Determine the [X, Y] coordinate at the center of the cell enclosing the given text.  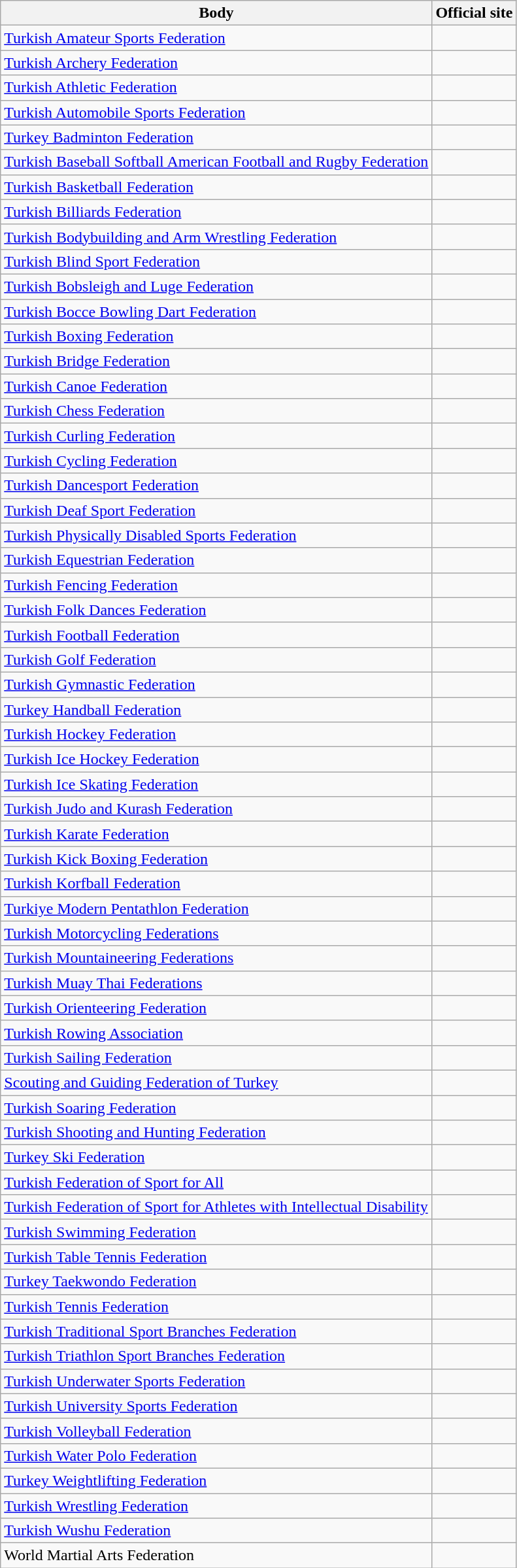
Turkish Table Tennis Federation [216, 1257]
Turkish Federation of Sport for All [216, 1182]
Turkish Folk Dances Federation [216, 610]
Turkish Judo and Kurash Federation [216, 809]
Turkish Basketball Federation [216, 187]
Turkish Bobsleigh and Luge Federation [216, 286]
Turkish Underwater Sports Federation [216, 1381]
Turkish Soaring Federation [216, 1108]
Turkish Chess Federation [216, 411]
Turkish Boxing Federation [216, 337]
Turkish Dancesport Federation [216, 486]
Turkish Bodybuilding and Arm Wrestling Federation [216, 237]
Turkey Badminton Federation [216, 137]
Turkish Wushu Federation [216, 1531]
Turkish Deaf Sport Federation [216, 510]
Turkish Tennis Federation [216, 1307]
Turkiye Modern Pentathlon Federation [216, 909]
Official site [475, 13]
Turkey Handball Federation [216, 709]
Scouting and Guiding Federation of Turkey [216, 1082]
Turkish Hockey Federation [216, 735]
Turkish Golf Federation [216, 659]
Turkish Football Federation [216, 635]
Turkish Sailing Federation [216, 1058]
Body [216, 13]
Turkish Rowing Association [216, 1033]
Turkey Taekwondo Federation [216, 1282]
Turkish Korfball Federation [216, 884]
Turkey Ski Federation [216, 1158]
Turkish Athletic Federation [216, 88]
Turkish Bocce Bowling Dart Federation [216, 312]
Turkish Equestrian Federation [216, 560]
Turkish Volleyball Federation [216, 1431]
Turkish Blind Sport Federation [216, 261]
Turkish Motorcycling Federations [216, 933]
Turkish Shooting and Hunting Federation [216, 1133]
Turkish Ice Skating Federation [216, 784]
Turkish Triathlon Sport Branches Federation [216, 1356]
World Martial Arts Federation [216, 1556]
Turkish Ice Hockey Federation [216, 759]
Turkish Mountaineering Federations [216, 958]
Turkish Amateur Sports Federation [216, 38]
Turkish Fencing Federation [216, 585]
Turkish Curling Federation [216, 436]
Turkish Orienteering Federation [216, 1008]
Turkish Federation of Sport for Athletes with Intellectual Disability [216, 1207]
Turkish Cycling Federation [216, 461]
Turkish Muay Thai Federations [216, 983]
Turkish Wrestling Federation [216, 1505]
Turkish Traditional Sport Branches Federation [216, 1331]
Turkish Karate Federation [216, 834]
Turkish Automobile Sports Federation [216, 112]
Turkish Kick Boxing Federation [216, 859]
Turkish Canoe Federation [216, 386]
Turkey Weightlifting Federation [216, 1480]
Turkish Gymnastic Federation [216, 684]
Turkish Billiards Federation [216, 212]
Turkish Bridge Federation [216, 361]
Turkish Archery Federation [216, 63]
Turkish Water Polo Federation [216, 1456]
Turkish Swimming Federation [216, 1232]
Turkish Physically Disabled Sports Federation [216, 535]
Turkish Baseball Softball American Football and Rugby Federation [216, 162]
Turkish University Sports Federation [216, 1406]
